Search for the cell housing the specified text and yield its [X, Y] center coordinate. 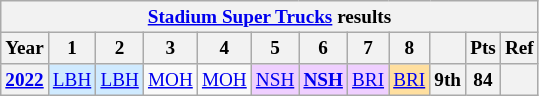
9th [448, 80]
Ref [519, 48]
2 [120, 48]
Pts [484, 48]
8 [410, 48]
1 [72, 48]
84 [484, 80]
Stadium Super Trucks results [270, 17]
4 [224, 48]
5 [275, 48]
Year [25, 48]
7 [368, 48]
2022 [25, 80]
3 [170, 48]
6 [324, 48]
